Scan for the cell matching the given text and deliver its [X, Y] coordinate at center. 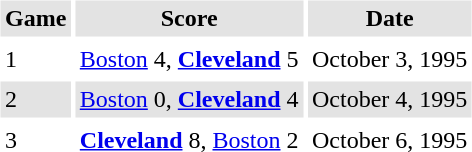
Score [189, 18]
1 [35, 59]
Date [390, 18]
2 [35, 100]
October 3, 1995 [390, 59]
October 4, 1995 [390, 100]
Boston 4, Cleveland 5 [189, 59]
Game [35, 18]
Boston 0, Cleveland 4 [189, 100]
